Scan for the cell matching the given text and deliver its [X, Y] coordinate at center. 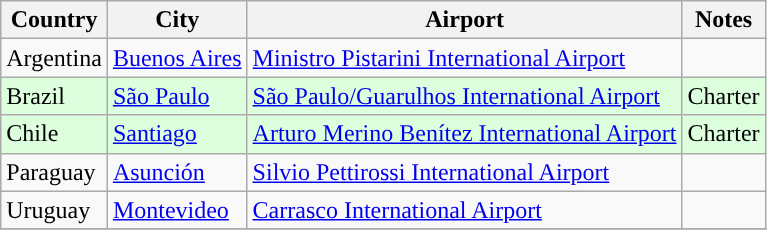
Notes [724, 20]
Carrasco International Airport [464, 210]
São Paulo [177, 96]
City [177, 20]
Ministro Pistarini International Airport [464, 58]
Brazil [54, 96]
Buenos Aires [177, 58]
Silvio Pettirossi International Airport [464, 172]
Argentina [54, 58]
Country [54, 20]
Arturo Merino Benítez International Airport [464, 134]
Paraguay [54, 172]
São Paulo/Guarulhos International Airport [464, 96]
Chile [54, 134]
Santiago [177, 134]
Asunción [177, 172]
Airport [464, 20]
Uruguay [54, 210]
Montevideo [177, 210]
